Provide the (x, y) coordinate of the cell's center where the given text is located.  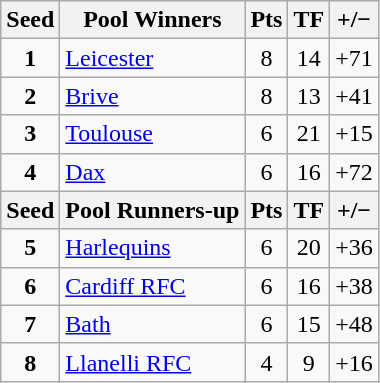
+72 (354, 172)
5 (30, 248)
+38 (354, 286)
3 (30, 134)
+15 (354, 134)
Llanelli RFC (152, 362)
14 (309, 58)
15 (309, 324)
Toulouse (152, 134)
13 (309, 96)
20 (309, 248)
7 (30, 324)
+36 (354, 248)
Bath (152, 324)
+16 (354, 362)
Dax (152, 172)
Brive (152, 96)
+48 (354, 324)
21 (309, 134)
9 (309, 362)
2 (30, 96)
Pool Runners-up (152, 210)
1 (30, 58)
Leicester (152, 58)
Pool Winners (152, 20)
Harlequins (152, 248)
+41 (354, 96)
Cardiff RFC (152, 286)
+71 (354, 58)
